Detect which cell encompasses the target text, then output its [x, y] center coordinate. 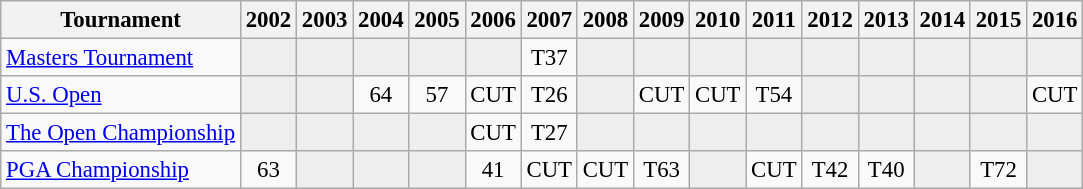
57 [437, 95]
63 [268, 170]
2008 [605, 20]
T54 [774, 95]
2015 [998, 20]
T27 [549, 133]
64 [381, 95]
2007 [549, 20]
PGA Championship [121, 170]
2014 [942, 20]
Masters Tournament [121, 58]
2004 [381, 20]
2009 [661, 20]
T26 [549, 95]
The Open Championship [121, 133]
2013 [886, 20]
T72 [998, 170]
2003 [325, 20]
2005 [437, 20]
T40 [886, 170]
2006 [493, 20]
2016 [1055, 20]
2012 [830, 20]
T42 [830, 170]
Tournament [121, 20]
T37 [549, 58]
2011 [774, 20]
41 [493, 170]
T63 [661, 170]
U.S. Open [121, 95]
2010 [718, 20]
2002 [268, 20]
